Identify which cell holds the provided text, then report its [X, Y] central coordinate. 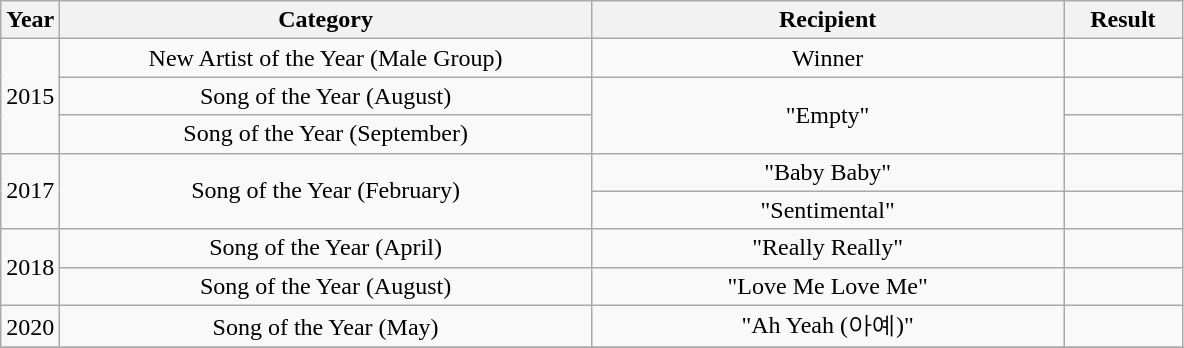
"Really Really" [827, 248]
Song of the Year (May) [326, 326]
Result [1123, 20]
Song of the Year (April) [326, 248]
Recipient [827, 20]
"Ah Yeah (아예)" [827, 326]
"Love Me Love Me" [827, 286]
"Sentimental" [827, 210]
2015 [30, 96]
Song of the Year (February) [326, 191]
Winner [827, 58]
Year [30, 20]
2020 [30, 326]
2018 [30, 267]
Song of the Year (September) [326, 134]
"Empty" [827, 115]
2017 [30, 191]
Category [326, 20]
"Baby Baby" [827, 172]
New Artist of the Year (Male Group) [326, 58]
